Find where the given text appears and provide that cell's center as [x, y] coordinate. 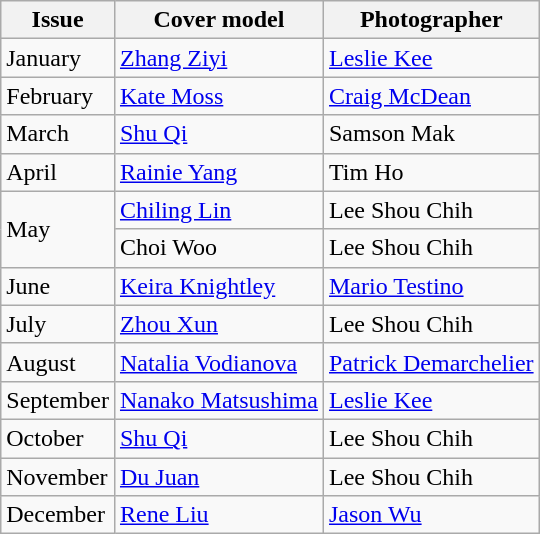
December [58, 515]
Nanako Matsushima [218, 400]
Cover model [218, 20]
Keira Knightley [218, 286]
May [58, 229]
January [58, 58]
Mario Testino [431, 286]
Patrick Demarchelier [431, 362]
Jason Wu [431, 515]
July [58, 324]
March [58, 134]
Photographer [431, 20]
Craig McDean [431, 96]
June [58, 286]
February [58, 96]
Tim Ho [431, 172]
Du Juan [218, 477]
Rainie Yang [218, 172]
August [58, 362]
September [58, 400]
Zhou Xun [218, 324]
Chiling Lin [218, 210]
Zhang Ziyi [218, 58]
Samson Mak [431, 134]
Issue [58, 20]
November [58, 477]
April [58, 172]
Kate Moss [218, 96]
Rene Liu [218, 515]
October [58, 438]
Choi Woo [218, 248]
Natalia Vodianova [218, 362]
